For the text-containing cell, return its midpoint in [x, y] coordinate format. 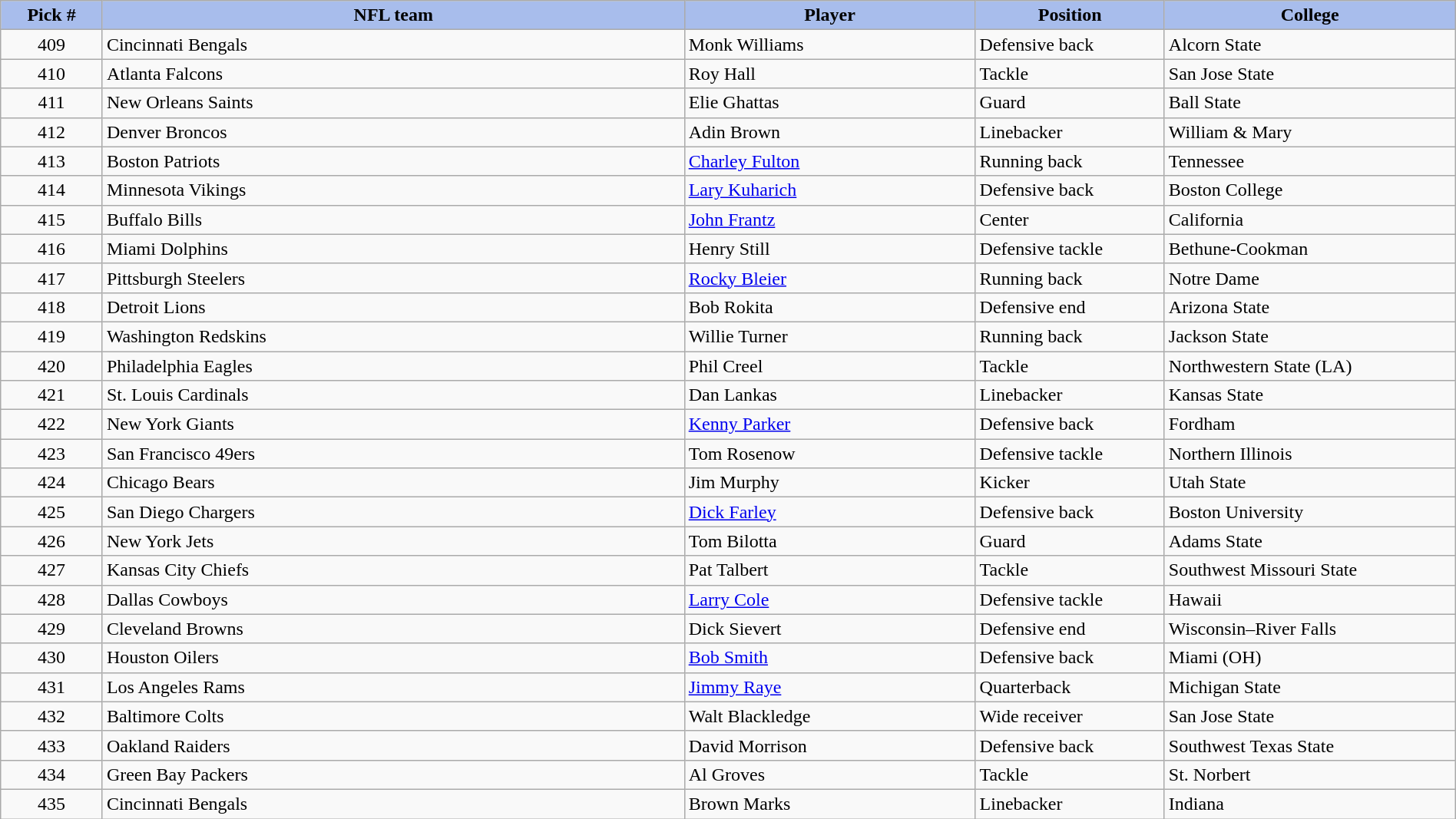
Denver Broncos [393, 132]
Henry Still [829, 249]
434 [52, 774]
Bethune-Cookman [1310, 249]
Boston College [1310, 190]
Charley Fulton [829, 161]
Minnesota Vikings [393, 190]
William & Mary [1310, 132]
Pick # [52, 15]
Tennessee [1310, 161]
Indiana [1310, 804]
Dick Sievert [829, 629]
Notre Dame [1310, 278]
418 [52, 307]
435 [52, 804]
Monk Williams [829, 45]
California [1310, 220]
Brown Marks [829, 804]
College [1310, 15]
Jackson State [1310, 336]
John Frantz [829, 220]
Utah State [1310, 483]
413 [52, 161]
409 [52, 45]
Houston Oilers [393, 658]
Miami Dolphins [393, 249]
Baltimore Colts [393, 716]
Jim Murphy [829, 483]
Los Angeles Rams [393, 687]
Kansas City Chiefs [393, 570]
Quarterback [1070, 687]
Chicago Bears [393, 483]
414 [52, 190]
Walt Blackledge [829, 716]
417 [52, 278]
Kansas State [1310, 395]
416 [52, 249]
St. Norbert [1310, 774]
429 [52, 629]
Jimmy Raye [829, 687]
Rocky Bleier [829, 278]
New York Jets [393, 541]
Northern Illinois [1310, 454]
Southwest Texas State [1310, 745]
Oakland Raiders [393, 745]
Willie Turner [829, 336]
Center [1070, 220]
425 [52, 512]
Wisconsin–River Falls [1310, 629]
Phil Creel [829, 366]
Tom Rosenow [829, 454]
Wide receiver [1070, 716]
Dallas Cowboys [393, 599]
Dan Lankas [829, 395]
Arizona State [1310, 307]
420 [52, 366]
Ball State [1310, 103]
Adin Brown [829, 132]
432 [52, 716]
Fordham [1310, 424]
David Morrison [829, 745]
430 [52, 658]
Larry Cole [829, 599]
Southwest Missouri State [1310, 570]
424 [52, 483]
Boston Patriots [393, 161]
San Francisco 49ers [393, 454]
Dick Farley [829, 512]
Adams State [1310, 541]
431 [52, 687]
427 [52, 570]
Buffalo Bills [393, 220]
San Diego Chargers [393, 512]
NFL team [393, 15]
419 [52, 336]
428 [52, 599]
433 [52, 745]
410 [52, 74]
411 [52, 103]
Elie Ghattas [829, 103]
Pat Talbert [829, 570]
415 [52, 220]
426 [52, 541]
Alcorn State [1310, 45]
Washington Redskins [393, 336]
Kenny Parker [829, 424]
Position [1070, 15]
422 [52, 424]
Boston University [1310, 512]
Green Bay Packers [393, 774]
St. Louis Cardinals [393, 395]
Player [829, 15]
421 [52, 395]
Al Groves [829, 774]
Miami (OH) [1310, 658]
Tom Bilotta [829, 541]
412 [52, 132]
Kicker [1070, 483]
Bob Rokita [829, 307]
Michigan State [1310, 687]
Pittsburgh Steelers [393, 278]
Detroit Lions [393, 307]
Atlanta Falcons [393, 74]
Northwestern State (LA) [1310, 366]
423 [52, 454]
Roy Hall [829, 74]
Cleveland Browns [393, 629]
Philadelphia Eagles [393, 366]
Lary Kuharich [829, 190]
New Orleans Saints [393, 103]
Bob Smith [829, 658]
New York Giants [393, 424]
Hawaii [1310, 599]
